Return [x, y] of the center of cell containing provided text 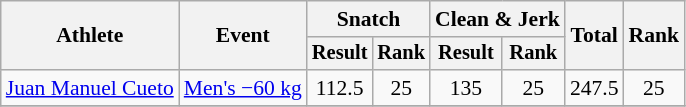
Snatch [368, 19]
247.5 [594, 88]
Total [594, 36]
112.5 [340, 88]
Juan Manuel Cueto [90, 88]
135 [466, 88]
Clean & Jerk [498, 19]
Event [243, 36]
Men's −60 kg [243, 88]
Athlete [90, 36]
